Output the (x, y) coordinate of the center of the cell containing the given text.  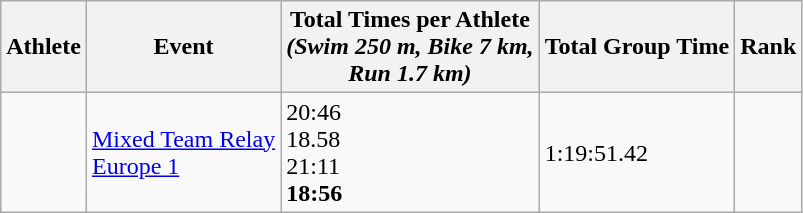
20:4618.5821:1118:56 (410, 152)
Total Times per Athlete (Swim 250 m, Bike 7 km, Run 1.7 km) (410, 47)
Event (183, 47)
Mixed Team Relay Europe 1 (183, 152)
Athlete (44, 47)
1:19:51.42 (637, 152)
Total Group Time (637, 47)
Rank (768, 47)
